For the text-containing cell, return its midpoint in (X, Y) coordinate format. 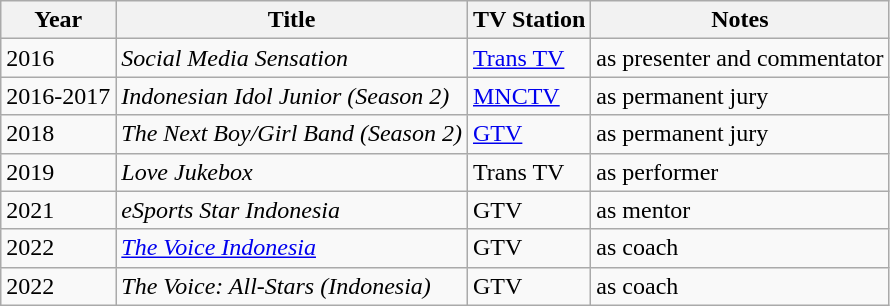
Love Jukebox (292, 172)
2016-2017 (58, 96)
Social Media Sensation (292, 58)
Year (58, 20)
eSports Star Indonesia (292, 210)
TV Station (528, 20)
2021 (58, 210)
Notes (740, 20)
as presenter and commentator (740, 58)
MNCTV (528, 96)
The Next Boy/Girl Band (Season 2) (292, 134)
2016 (58, 58)
Indonesian Idol Junior (Season 2) (292, 96)
The Voice Indonesia (292, 248)
Title (292, 20)
2019 (58, 172)
as mentor (740, 210)
The Voice: All-Stars (Indonesia) (292, 286)
as performer (740, 172)
2018 (58, 134)
